Capture the cell that displays the provided text and extract its [X, Y] central coordinate. 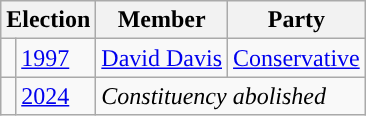
2024 [56, 96]
Conservative [297, 58]
Election [48, 20]
David Davis [162, 58]
Constituency abolished [230, 96]
Party [297, 20]
Member [162, 20]
1997 [56, 58]
